Determine the [x, y] coordinate at the center of the cell enclosing the given text.  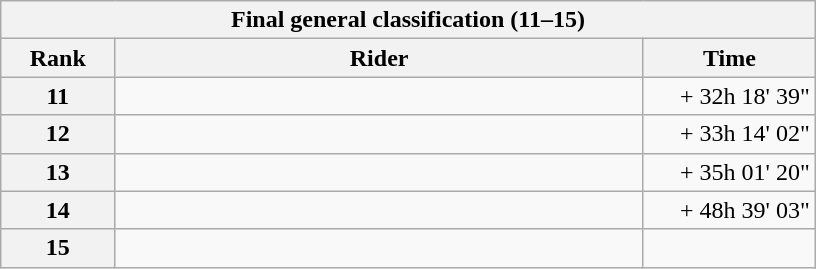
+ 48h 39' 03" [729, 210]
Time [729, 58]
+ 35h 01' 20" [729, 172]
+ 32h 18' 39" [729, 96]
Rank [58, 58]
Rider [380, 58]
15 [58, 248]
+ 33h 14' 02" [729, 134]
14 [58, 210]
12 [58, 134]
Final general classification (11–15) [408, 20]
11 [58, 96]
13 [58, 172]
